Detect which cell encompasses the target text, then output its [x, y] center coordinate. 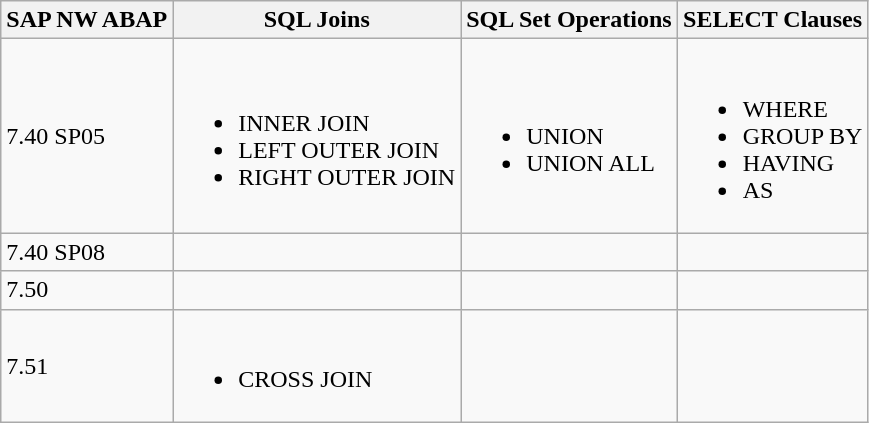
7.40 SP08 [87, 252]
SELECT Clauses [772, 20]
7.40 SP05 [87, 136]
7.50 [87, 290]
UNIONUNION ALL [569, 136]
SQL Set Operations [569, 20]
SQL Joins [317, 20]
SAP NW ABAP [87, 20]
CROSS JOIN [317, 366]
7.51 [87, 366]
WHEREGROUP BYHAVINGAS [772, 136]
INNER JOINLEFT OUTER JOINRIGHT OUTER JOIN [317, 136]
